Output the [X, Y] coordinate of the center of the cell containing the given text.  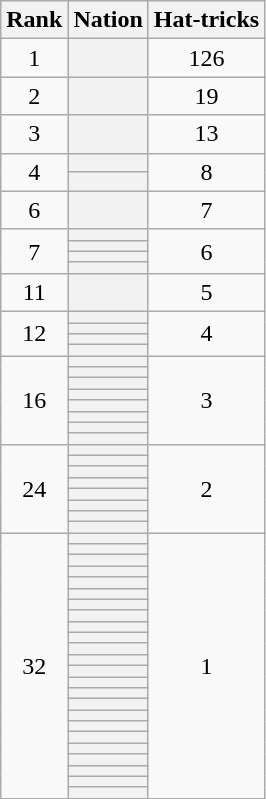
8 [206, 172]
126 [206, 58]
13 [206, 134]
16 [34, 400]
24 [34, 488]
11 [34, 292]
12 [34, 333]
Rank [34, 20]
Nation [108, 20]
5 [206, 292]
32 [34, 666]
19 [206, 96]
Hat-tricks [206, 20]
